Output the (X, Y) coordinate of the center of the cell containing the given text.  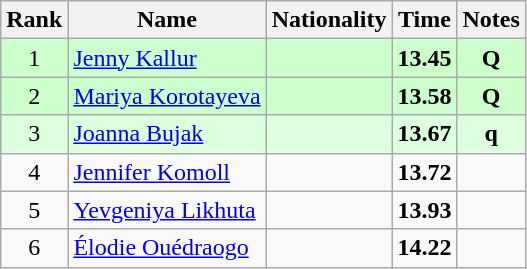
13.72 (424, 172)
Yevgeniya Likhuta (167, 210)
Joanna Bujak (167, 134)
1 (34, 58)
13.93 (424, 210)
13.45 (424, 58)
q (491, 134)
Mariya Korotayeva (167, 96)
Time (424, 20)
Notes (491, 20)
6 (34, 248)
Nationality (329, 20)
13.67 (424, 134)
Jenny Kallur (167, 58)
Name (167, 20)
Élodie Ouédraogo (167, 248)
2 (34, 96)
4 (34, 172)
5 (34, 210)
3 (34, 134)
13.58 (424, 96)
Jennifer Komoll (167, 172)
14.22 (424, 248)
Rank (34, 20)
